Detect which cell encompasses the target text, then output its (X, Y) center coordinate. 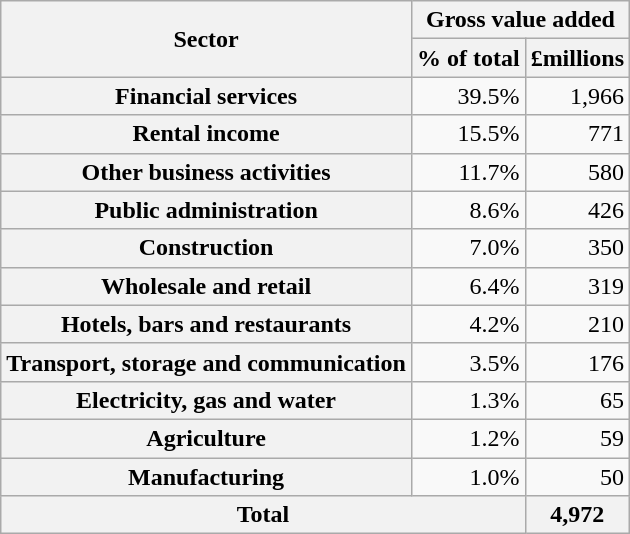
11.7% (468, 172)
6.4% (468, 286)
Hotels, bars and restaurants (206, 324)
8.6% (468, 210)
65 (577, 400)
319 (577, 286)
Financial services (206, 96)
Gross value added (520, 20)
Total (263, 515)
7.0% (468, 248)
£millions (577, 58)
Other business activities (206, 172)
Construction (206, 248)
59 (577, 438)
Transport, storage and communication (206, 362)
350 (577, 248)
4.2% (468, 324)
426 (577, 210)
Electricity, gas and water (206, 400)
Rental income (206, 134)
39.5% (468, 96)
1,966 (577, 96)
1.3% (468, 400)
Wholesale and retail (206, 286)
Sector (206, 39)
1.0% (468, 477)
3.5% (468, 362)
1.2% (468, 438)
15.5% (468, 134)
4,972 (577, 515)
Agriculture (206, 438)
Manufacturing (206, 477)
50 (577, 477)
176 (577, 362)
771 (577, 134)
580 (577, 172)
210 (577, 324)
% of total (468, 58)
Public administration (206, 210)
